Search for the cell housing the specified text and yield its [x, y] center coordinate. 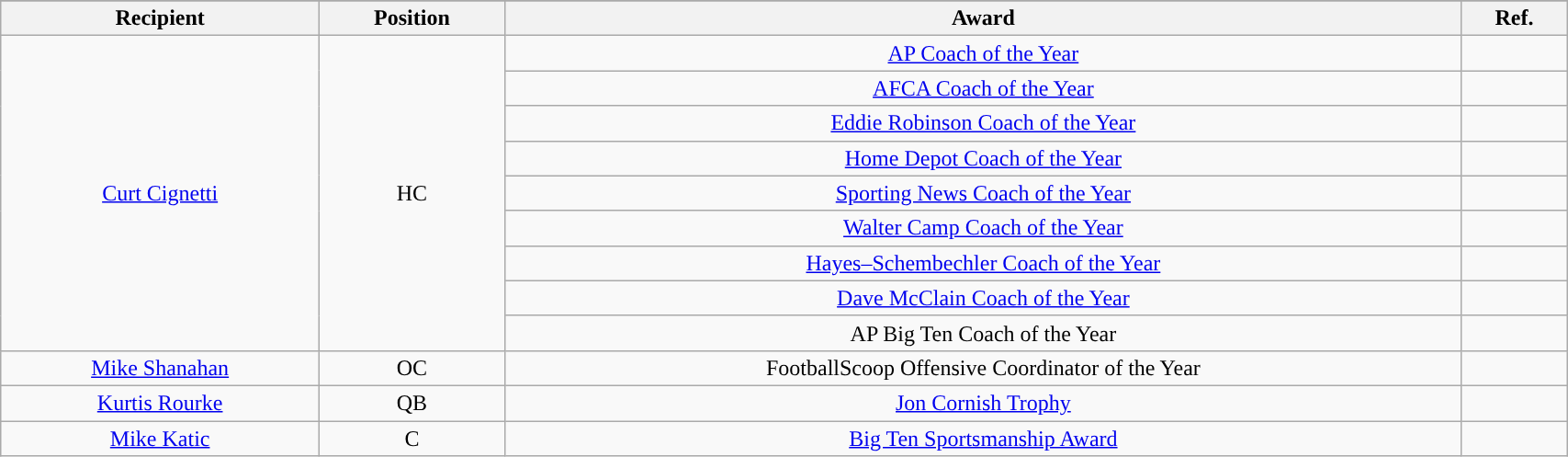
Kurtis Rourke [160, 403]
Position [412, 18]
Curt Cignetti [160, 193]
Recipient [160, 18]
Home Depot Coach of the Year [983, 158]
QB [412, 403]
C [412, 439]
Jon Cornish Trophy [983, 403]
Hayes–Schembechler Coach of the Year [983, 263]
AP Coach of the Year [983, 53]
Sporting News Coach of the Year [983, 193]
Walter Camp Coach of the Year [983, 228]
FootballScoop Offensive Coordinator of the Year [983, 368]
Mike Shanahan [160, 368]
Mike Katic [160, 439]
Award [983, 18]
Big Ten Sportsmanship Award [983, 439]
AP Big Ten Coach of the Year [983, 333]
OC [412, 368]
Ref. [1514, 18]
HC [412, 193]
Dave McClain Coach of the Year [983, 298]
Eddie Robinson Coach of the Year [983, 123]
AFCA Coach of the Year [983, 88]
